From the cell containing the given text, extract its center point as (x, y) coordinate. 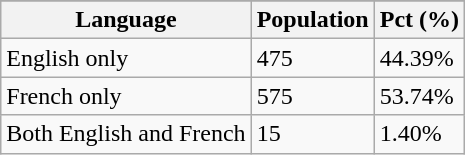
1.40% (419, 134)
575 (312, 96)
44.39% (419, 58)
15 (312, 134)
Population (312, 20)
Both English and French (126, 134)
French only (126, 96)
475 (312, 58)
Pct (%) (419, 20)
Language (126, 20)
53.74% (419, 96)
English only (126, 58)
